Extract the (x, y) coordinate from the center of the cell holding the provided text.  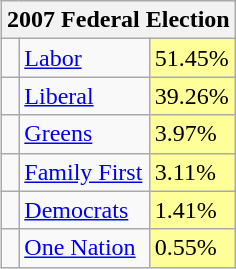
51.45% (192, 58)
Greens (84, 134)
39.26% (192, 96)
1.41% (192, 210)
0.55% (192, 248)
2007 Federal Election (119, 20)
One Nation (84, 248)
3.97% (192, 134)
Liberal (84, 96)
Labor (84, 58)
Family First (84, 172)
Democrats (84, 210)
3.11% (192, 172)
